Output the (X, Y) coordinate of the center of the cell containing the given text.  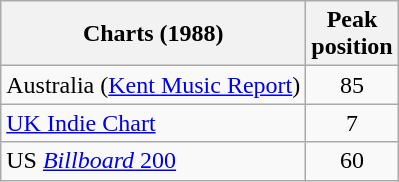
7 (352, 123)
Australia (Kent Music Report) (154, 85)
US Billboard 200 (154, 161)
UK Indie Chart (154, 123)
85 (352, 85)
Charts (1988) (154, 34)
60 (352, 161)
Peakposition (352, 34)
